Find where the given text appears and provide that cell's center as [x, y] coordinate. 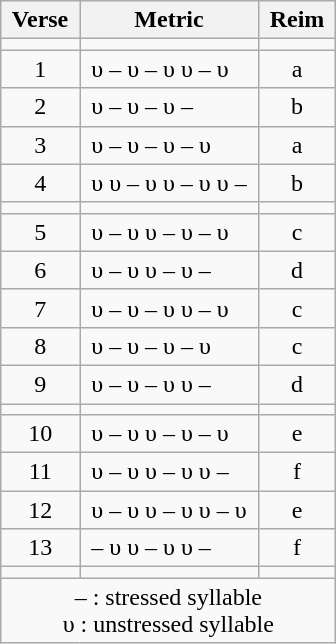
5 [40, 232]
Verse [40, 20]
Metric [169, 20]
3 [40, 145]
9 [40, 384]
– υ υ – υ υ – [169, 548]
– : stressed syllable υ : unstressed syllable [168, 610]
2 [40, 107]
υ – υ – υ υ – [169, 384]
4 [40, 183]
Reim [297, 20]
υ – υ υ – υ υ – [169, 472]
υ – υ υ – υ υ – υ [169, 510]
υ – υ υ – υ – [169, 270]
6 [40, 270]
11 [40, 472]
8 [40, 346]
υ υ – υ υ – υ υ – [169, 183]
12 [40, 510]
υ – υ – υ – [169, 107]
1 [40, 69]
13 [40, 548]
7 [40, 308]
10 [40, 434]
